Detect which cell encompasses the target text, then output its [x, y] center coordinate. 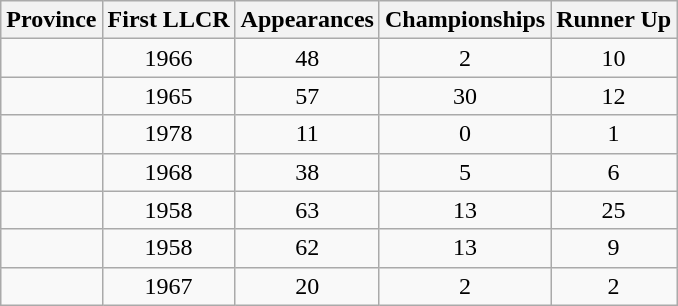
1 [614, 134]
Championships [464, 20]
0 [464, 134]
Appearances [307, 20]
25 [614, 210]
First LLCR [168, 20]
38 [307, 172]
1978 [168, 134]
Runner Up [614, 20]
30 [464, 96]
20 [307, 286]
63 [307, 210]
1966 [168, 58]
Province [52, 20]
57 [307, 96]
48 [307, 58]
10 [614, 58]
11 [307, 134]
5 [464, 172]
1967 [168, 286]
1968 [168, 172]
12 [614, 96]
1965 [168, 96]
6 [614, 172]
9 [614, 248]
62 [307, 248]
